Output the [X, Y] coordinate of the center of the cell containing the given text.  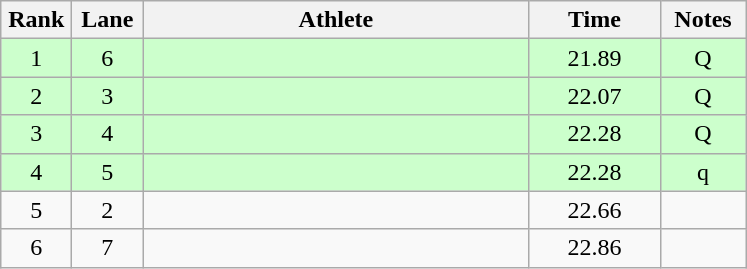
21.89 [594, 58]
Athlete [336, 20]
22.86 [594, 248]
22.07 [594, 96]
1 [36, 58]
7 [108, 248]
q [703, 172]
22.66 [594, 210]
Rank [36, 20]
Time [594, 20]
Lane [108, 20]
Notes [703, 20]
